Scan for the cell matching the given text and deliver its (x, y) coordinate at center. 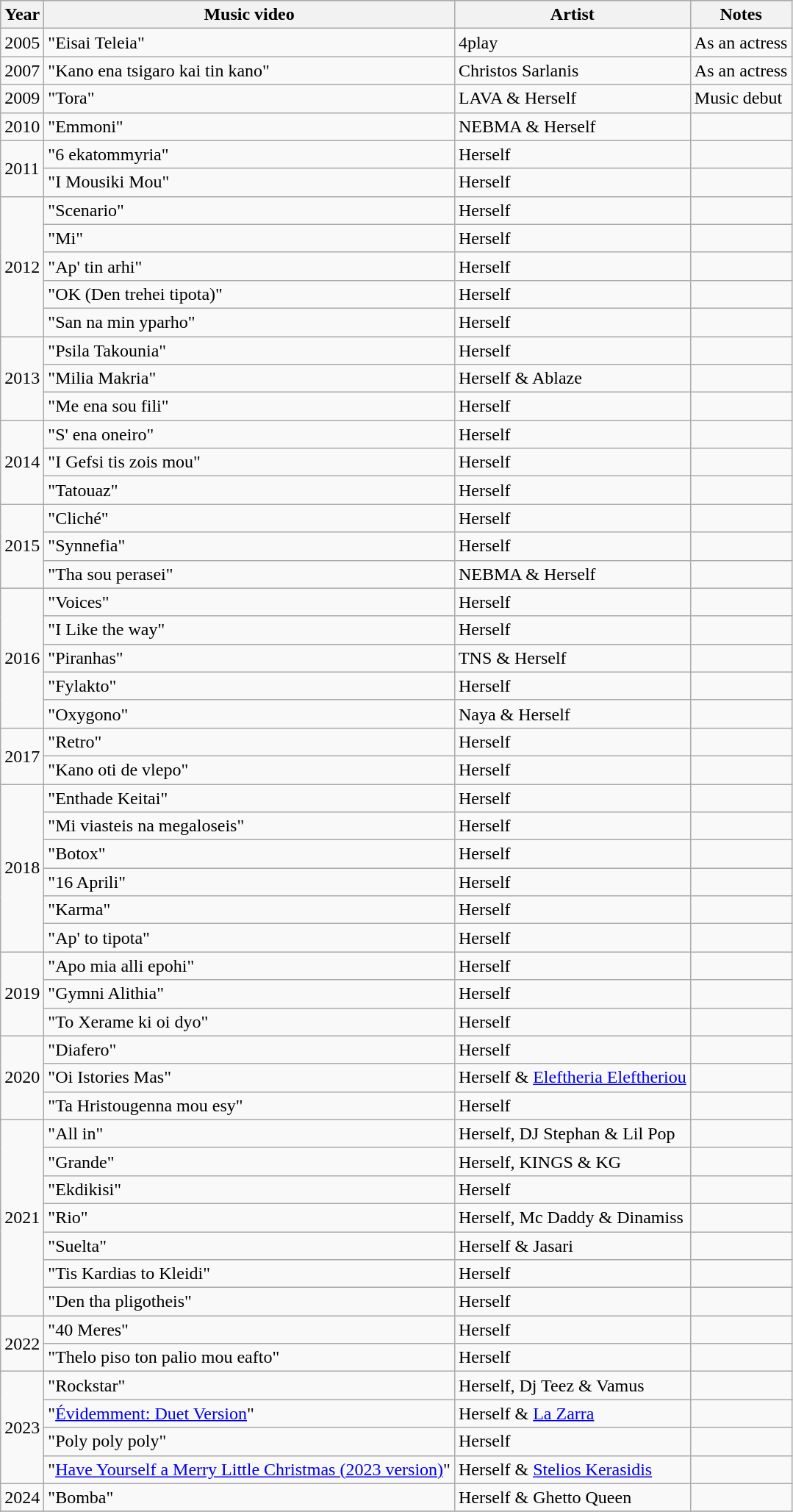
2012 (22, 266)
"Ap' tin arhi" (250, 266)
2019 (22, 994)
"I Like the way" (250, 630)
"Psila Takounia" (250, 351)
"Thelo piso ton palio mou eafto" (250, 1358)
2021 (22, 1217)
"Voices" (250, 602)
"Emmoni" (250, 126)
"Mi viasteis na megaloseis" (250, 826)
"OK (Den trehei tipota)" (250, 294)
"16 Aprili" (250, 882)
"Diafero" (250, 1050)
2018 (22, 867)
"Retro" (250, 742)
"Tora" (250, 98)
"Fylakto" (250, 686)
2015 (22, 546)
Music debut (741, 98)
"To Xerame ki oi dyo" (250, 1022)
"Tha sou perasei" (250, 574)
2007 (22, 71)
"Oxygono" (250, 714)
"Rockstar" (250, 1386)
"40 Meres" (250, 1330)
2020 (22, 1078)
"Apo mia alli epohi" (250, 966)
"San na min yparho" (250, 322)
2023 (22, 1427)
"I Gefsi tis zois mou" (250, 462)
"Botox" (250, 854)
Herself, DJ Stephan & Lil Pop (572, 1133)
Herself & Ablaze (572, 379)
"Tis Kardias to Kleidi" (250, 1274)
"All in" (250, 1133)
4play (572, 43)
"Kano oti de vlepo" (250, 770)
2014 (22, 462)
"S' ena oneiro" (250, 434)
Herself, Dj Teez & Vamus (572, 1386)
"Synnefia" (250, 546)
Herself, KINGS & KG (572, 1161)
2005 (22, 43)
Herself & Eleftheria Eleftheriou (572, 1078)
"Ap' to tipota" (250, 938)
Herself & Ghetto Queen (572, 1497)
"Scenario" (250, 210)
LAVA & Herself (572, 98)
Year (22, 15)
"Kano ena tsigaro kai tin kano" (250, 71)
"Enthade Keitai" (250, 798)
"Piranhas" (250, 658)
"Karma" (250, 910)
"Grande" (250, 1161)
"Rio" (250, 1217)
2024 (22, 1497)
2009 (22, 98)
TNS & Herself (572, 658)
"Suelta" (250, 1246)
"Milia Makria" (250, 379)
"Den tha pligotheis" (250, 1302)
Notes (741, 15)
"I Mousiki Mou" (250, 182)
2011 (22, 168)
2016 (22, 658)
Herself, Mc Daddy & Dinamiss (572, 1217)
"Cliché" (250, 518)
2010 (22, 126)
"Ekdikisi" (250, 1189)
2022 (22, 1344)
Herself & La Zarra (572, 1414)
"Gymni Alithia" (250, 994)
"Oi Istories Mas" (250, 1078)
"Eisai Teleia" (250, 43)
Herself & Jasari (572, 1246)
"Mi" (250, 238)
"Have Yourself a Merry Little Christmas (2023 version)" (250, 1469)
Herself & Stelios Kerasidis (572, 1469)
"Ta Hristougenna mou esy" (250, 1106)
Music video (250, 15)
Artist (572, 15)
2017 (22, 756)
Naya & Herself (572, 714)
Christos Sarlanis (572, 71)
"6 ekatommyria" (250, 154)
"Évidemment: Duet Version" (250, 1414)
"Poly poly poly" (250, 1441)
"Bomba" (250, 1497)
"Me ena sou fili" (250, 406)
"Tatouaz" (250, 490)
2013 (22, 379)
